Determine the (X, Y) coordinate at the center of the cell enclosing the given text.  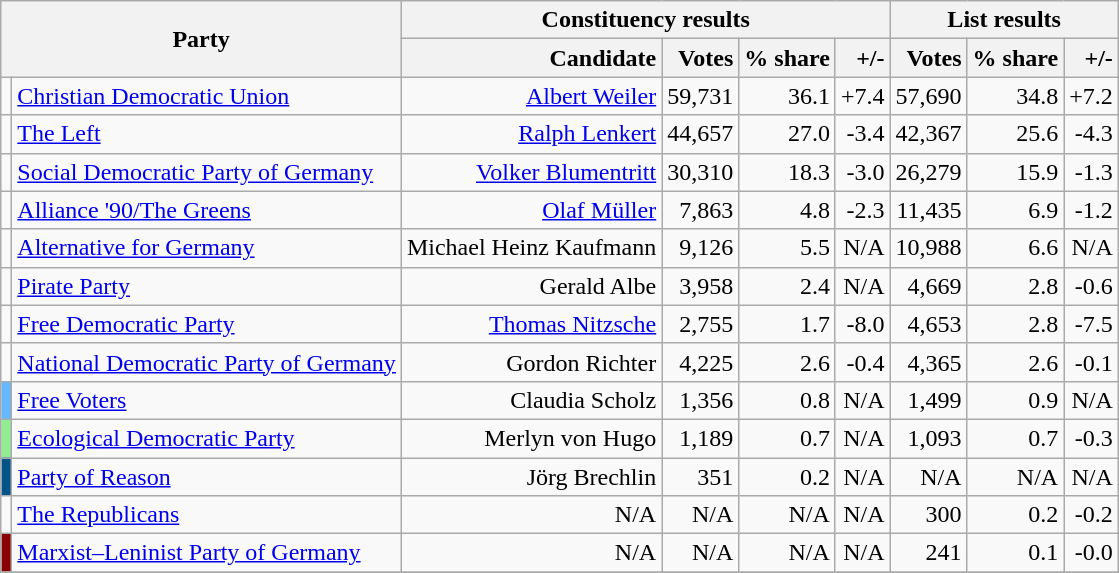
National Democratic Party of Germany (207, 362)
-0.2 (1092, 515)
Claudia Scholz (531, 400)
-2.3 (862, 210)
Merlyn von Hugo (531, 438)
-1.2 (1092, 210)
300 (928, 515)
0.1 (1016, 553)
Christian Democratic Union (207, 96)
4,225 (700, 362)
Party of Reason (207, 477)
Gordon Richter (531, 362)
1,499 (928, 400)
Ecological Democratic Party (207, 438)
The Republicans (207, 515)
-4.3 (1092, 134)
Alternative for Germany (207, 248)
Constituency results (646, 20)
27.0 (788, 134)
Albert Weiler (531, 96)
1.7 (788, 324)
-0.6 (1092, 286)
26,279 (928, 172)
Free Voters (207, 400)
351 (700, 477)
25.6 (1016, 134)
6.6 (1016, 248)
4,365 (928, 362)
-3.4 (862, 134)
11,435 (928, 210)
1,356 (700, 400)
Jörg Brechlin (531, 477)
List results (1004, 20)
-0.3 (1092, 438)
Gerald Albe (531, 286)
42,367 (928, 134)
1,189 (700, 438)
Free Democratic Party (207, 324)
Candidate (531, 58)
Ralph Lenkert (531, 134)
0.8 (788, 400)
2.4 (788, 286)
59,731 (700, 96)
7,863 (700, 210)
9,126 (700, 248)
34.8 (1016, 96)
44,657 (700, 134)
18.3 (788, 172)
-8.0 (862, 324)
2,755 (700, 324)
+7.2 (1092, 96)
1,093 (928, 438)
Alliance '90/The Greens (207, 210)
Volker Blumentritt (531, 172)
5.5 (788, 248)
-7.5 (1092, 324)
6.9 (1016, 210)
15.9 (1016, 172)
3,958 (700, 286)
Thomas Nitzsche (531, 324)
-0.0 (1092, 553)
0.9 (1016, 400)
Party (202, 39)
-0.1 (1092, 362)
Michael Heinz Kaufmann (531, 248)
241 (928, 553)
36.1 (788, 96)
Olaf Müller (531, 210)
-1.3 (1092, 172)
4,653 (928, 324)
-0.4 (862, 362)
4,669 (928, 286)
+7.4 (862, 96)
Pirate Party (207, 286)
The Left (207, 134)
30,310 (700, 172)
Marxist–Leninist Party of Germany (207, 553)
Social Democratic Party of Germany (207, 172)
10,988 (928, 248)
4.8 (788, 210)
57,690 (928, 96)
-3.0 (862, 172)
